Return the (X, Y) coordinate for the center point of the cell that contains the specified text.  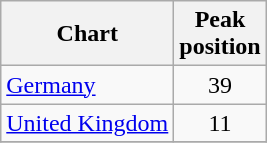
United Kingdom (88, 123)
39 (220, 85)
Chart (88, 34)
Peakposition (220, 34)
11 (220, 123)
Germany (88, 85)
